Output the [x, y] coordinate of the center of the cell containing the given text.  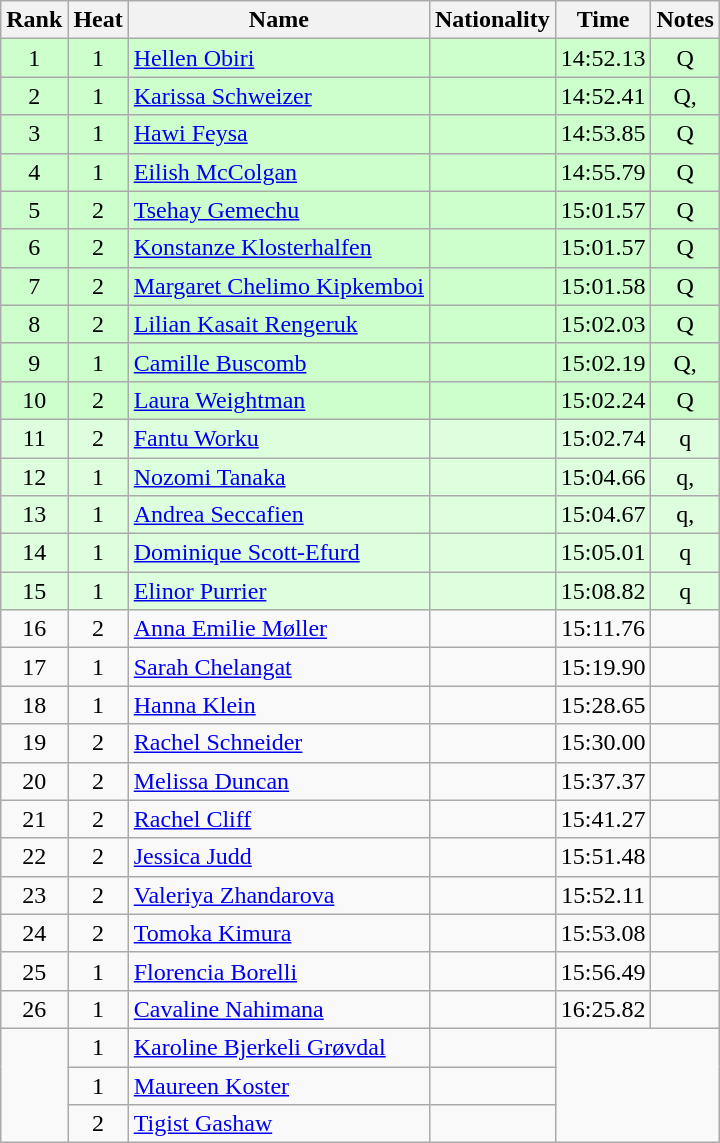
Hellen Obiri [278, 58]
Tomoka Kimura [278, 933]
14:52.13 [603, 58]
Karissa Schweizer [278, 96]
Time [603, 20]
Rank [34, 20]
23 [34, 895]
Cavaline Nahimana [278, 1009]
4 [34, 172]
Sarah Chelangat [278, 667]
15:28.65 [603, 705]
Notes [685, 20]
15:02.74 [603, 438]
Dominique Scott-Efurd [278, 553]
Melissa Duncan [278, 781]
15:01.58 [603, 286]
12 [34, 477]
Lilian Kasait Rengeruk [278, 324]
Florencia Borelli [278, 971]
15:19.90 [603, 667]
Camille Buscomb [278, 362]
10 [34, 400]
15:51.48 [603, 857]
11 [34, 438]
Maureen Koster [278, 1085]
14 [34, 553]
15:02.24 [603, 400]
Nationality [492, 20]
3 [34, 134]
15:30.00 [603, 743]
Rachel Schneider [278, 743]
13 [34, 515]
21 [34, 819]
15:52.11 [603, 895]
Hanna Klein [278, 705]
18 [34, 705]
25 [34, 971]
15:02.03 [603, 324]
15:11.76 [603, 629]
15:08.82 [603, 591]
8 [34, 324]
16 [34, 629]
5 [34, 210]
24 [34, 933]
Andrea Seccafien [278, 515]
22 [34, 857]
15 [34, 591]
9 [34, 362]
15:04.67 [603, 515]
15:02.19 [603, 362]
Hawi Feysa [278, 134]
Name [278, 20]
Konstanze Klosterhalfen [278, 248]
26 [34, 1009]
15:37.37 [603, 781]
Jessica Judd [278, 857]
15:41.27 [603, 819]
Eilish McColgan [278, 172]
Elinor Purrier [278, 591]
Fantu Worku [278, 438]
15:53.08 [603, 933]
Karoline Bjerkeli Grøvdal [278, 1047]
16:25.82 [603, 1009]
17 [34, 667]
Rachel Cliff [278, 819]
15:04.66 [603, 477]
Tsehay Gemechu [278, 210]
19 [34, 743]
14:53.85 [603, 134]
Nozomi Tanaka [278, 477]
Heat [98, 20]
14:52.41 [603, 96]
15:05.01 [603, 553]
Tigist Gashaw [278, 1124]
7 [34, 286]
20 [34, 781]
Laura Weightman [278, 400]
Anna Emilie Møller [278, 629]
14:55.79 [603, 172]
Valeriya Zhandarova [278, 895]
Margaret Chelimo Kipkemboi [278, 286]
6 [34, 248]
15:56.49 [603, 971]
